Find where the given text appears and provide that cell's center as [X, Y] coordinate. 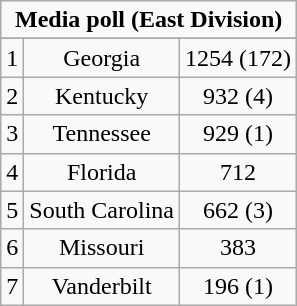
Vanderbilt [102, 286]
5 [12, 210]
Missouri [102, 248]
932 (4) [238, 96]
Florida [102, 172]
South Carolina [102, 210]
7 [12, 286]
712 [238, 172]
Georgia [102, 58]
1254 (172) [238, 58]
662 (3) [238, 210]
4 [12, 172]
383 [238, 248]
2 [12, 96]
3 [12, 134]
Kentucky [102, 96]
196 (1) [238, 286]
6 [12, 248]
Tennessee [102, 134]
Media poll (East Division) [149, 20]
929 (1) [238, 134]
1 [12, 58]
